Determine the [x, y] coordinate at the center of the cell enclosing the given text.  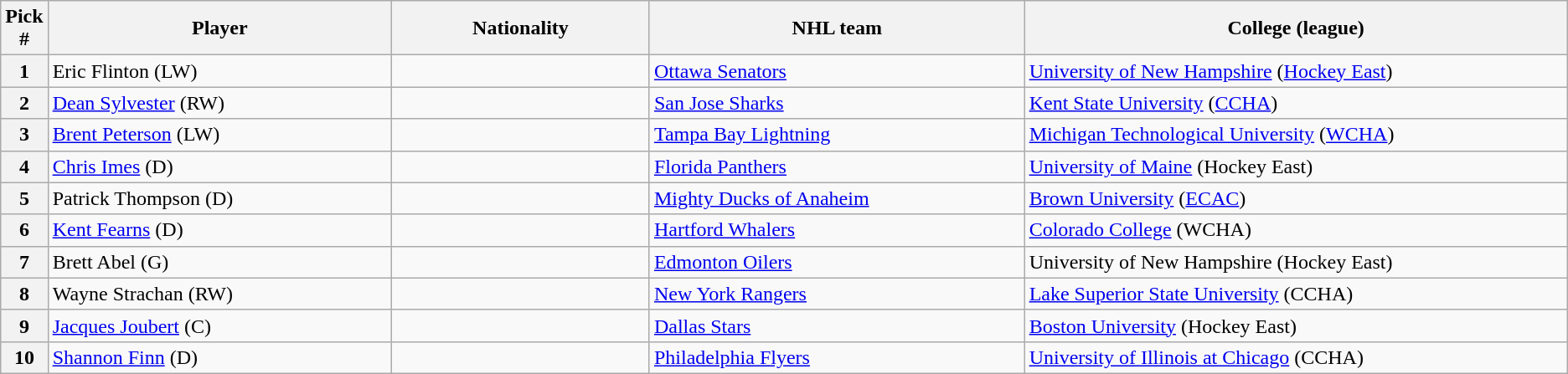
Player [219, 28]
Wayne Strachan (RW) [219, 294]
Philadelphia Flyers [837, 357]
Chris Imes (D) [219, 167]
Brett Abel (G) [219, 262]
Kent Fearns (D) [219, 230]
University of Maine (Hockey East) [1296, 167]
Jacques Joubert (C) [219, 325]
8 [24, 294]
Patrick Thompson (D) [219, 198]
Edmonton Oilers [837, 262]
Lake Superior State University (CCHA) [1296, 294]
3 [24, 135]
San Jose Sharks [837, 103]
Pick # [24, 28]
Tampa Bay Lightning [837, 135]
New York Rangers [837, 294]
Brent Peterson (LW) [219, 135]
9 [24, 325]
10 [24, 357]
Dallas Stars [837, 325]
Boston University (Hockey East) [1296, 325]
4 [24, 167]
Colorado College (WCHA) [1296, 230]
Brown University (ECAC) [1296, 198]
University of Illinois at Chicago (CCHA) [1296, 357]
Eric Flinton (LW) [219, 71]
7 [24, 262]
Hartford Whalers [837, 230]
Dean Sylvester (RW) [219, 103]
Ottawa Senators [837, 71]
2 [24, 103]
Mighty Ducks of Anaheim [837, 198]
NHL team [837, 28]
Florida Panthers [837, 167]
College (league) [1296, 28]
Michigan Technological University (WCHA) [1296, 135]
5 [24, 198]
1 [24, 71]
Shannon Finn (D) [219, 357]
Nationality [521, 28]
6 [24, 230]
Kent State University (CCHA) [1296, 103]
